Detect which cell encompasses the target text, then output its (X, Y) center coordinate. 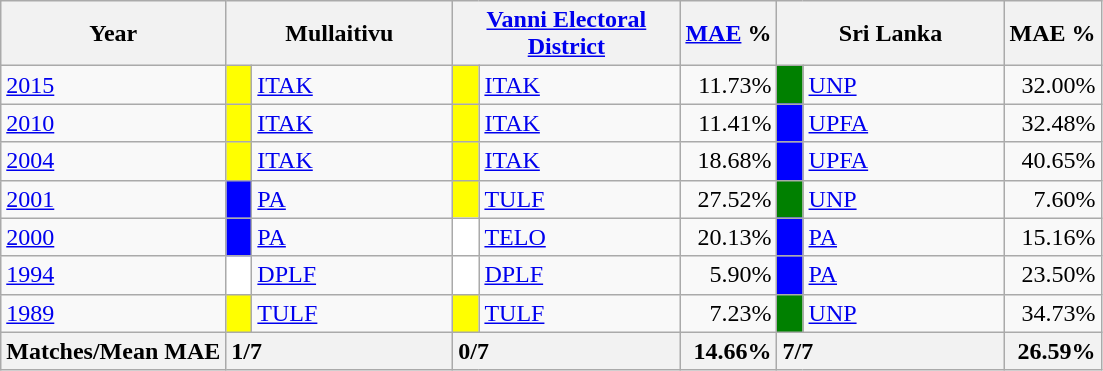
32.48% (1052, 123)
2010 (114, 123)
2015 (114, 85)
TELO (580, 237)
5.90% (728, 275)
Year (114, 34)
7.60% (1052, 199)
1989 (114, 313)
2000 (114, 237)
40.65% (1052, 161)
7/7 (890, 351)
Mullaitivu (340, 34)
2004 (114, 161)
23.50% (1052, 275)
27.52% (728, 199)
34.73% (1052, 313)
18.68% (728, 161)
20.13% (728, 237)
14.66% (728, 351)
15.16% (1052, 237)
Matches/Mean MAE (114, 351)
Vanni Electoral District (566, 34)
Sri Lanka (890, 34)
32.00% (1052, 85)
11.73% (728, 85)
0/7 (566, 351)
26.59% (1052, 351)
7.23% (728, 313)
2001 (114, 199)
1994 (114, 275)
11.41% (728, 123)
1/7 (340, 351)
